Detect which cell encompasses the target text, then output its [x, y] center coordinate. 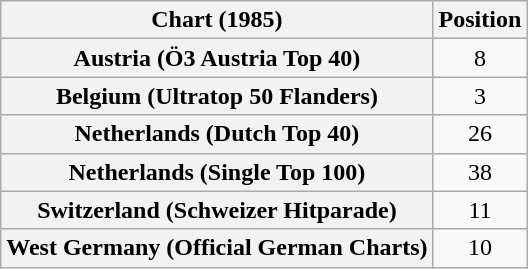
8 [480, 58]
Chart (1985) [217, 20]
26 [480, 134]
3 [480, 96]
10 [480, 248]
Belgium (Ultratop 50 Flanders) [217, 96]
Switzerland (Schweizer Hitparade) [217, 210]
Austria (Ö3 Austria Top 40) [217, 58]
West Germany (Official German Charts) [217, 248]
Netherlands (Single Top 100) [217, 172]
38 [480, 172]
Position [480, 20]
Netherlands (Dutch Top 40) [217, 134]
11 [480, 210]
